Pinpoint the cell where the given text exists, returning its [X, Y] midpoint coordinate. 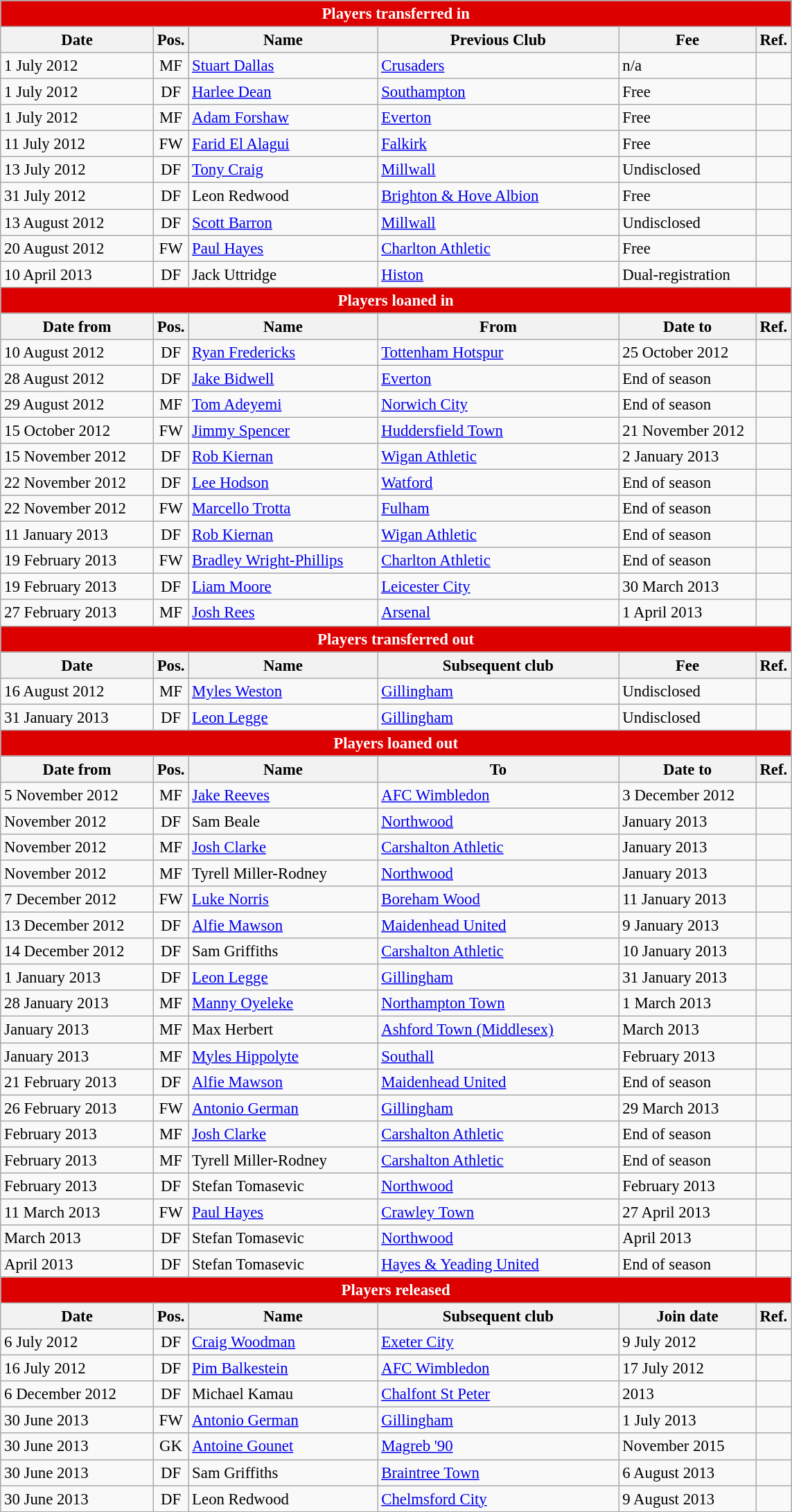
Join date [687, 1317]
Ryan Fredericks [283, 353]
27 February 2013 [78, 613]
10 August 2012 [78, 353]
Northampton Town [498, 1004]
11 July 2012 [78, 144]
1 January 2013 [78, 978]
Myles Weston [283, 691]
20 August 2012 [78, 248]
3 December 2012 [687, 795]
26 February 2013 [78, 1108]
Jimmy Spencer [283, 430]
Lee Hodson [283, 483]
1 March 2013 [687, 1004]
13 July 2012 [78, 170]
November 2015 [687, 1447]
21 February 2013 [78, 1082]
6 August 2013 [687, 1473]
Marcello Trotta [283, 509]
Players released [396, 1290]
Manny Oyeleke [283, 1004]
14 December 2012 [78, 951]
Luke Norris [283, 899]
28 August 2012 [78, 378]
1 April 2013 [687, 613]
2 January 2013 [687, 457]
16 July 2012 [78, 1369]
Previous Club [498, 40]
Chelmsford City [498, 1499]
6 July 2012 [78, 1342]
Southall [498, 1056]
Tom Adeyemi [283, 405]
Exeter City [498, 1342]
9 January 2013 [687, 926]
Falkirk [498, 144]
27 April 2013 [687, 1212]
Jake Reeves [283, 795]
Histon [498, 274]
Jack Uttridge [283, 274]
Southampton [498, 92]
9 July 2012 [687, 1342]
Harlee Dean [283, 92]
13 August 2012 [78, 222]
Jake Bidwell [283, 378]
Adam Forshaw [283, 118]
Ashford Town (Middlesex) [498, 1030]
GK [170, 1447]
11 March 2013 [78, 1212]
Fulham [498, 509]
15 October 2012 [78, 430]
Myles Hippolyte [283, 1056]
29 March 2013 [687, 1108]
29 August 2012 [78, 405]
Players loaned out [396, 744]
n/a [687, 66]
Watford [498, 483]
Stuart Dallas [283, 66]
5 November 2012 [78, 795]
From [498, 326]
10 April 2013 [78, 274]
Michael Kamau [283, 1394]
Crawley Town [498, 1212]
9 August 2013 [687, 1499]
Pim Balkestein [283, 1369]
1 July 2013 [687, 1421]
7 December 2012 [78, 899]
Liam Moore [283, 587]
30 March 2013 [687, 587]
10 January 2013 [687, 951]
28 January 2013 [78, 1004]
6 December 2012 [78, 1394]
Huddersfield Town [498, 430]
21 November 2012 [687, 430]
To [498, 769]
17 July 2012 [687, 1369]
Sam Beale [283, 821]
Craig Woodman [283, 1342]
Players transferred in [396, 14]
Chalfont St Peter [498, 1394]
25 October 2012 [687, 353]
Bradley Wright-Phillips [283, 561]
16 August 2012 [78, 691]
Braintree Town [498, 1473]
Antoine Gounet [283, 1447]
Tottenham Hotspur [498, 353]
Leicester City [498, 587]
Players transferred out [396, 639]
Arsenal [498, 613]
Josh Rees [283, 613]
Players loaned in [396, 300]
Tony Craig [283, 170]
Scott Barron [283, 222]
15 November 2012 [78, 457]
2013 [687, 1394]
Norwich City [498, 405]
Crusaders [498, 66]
Boreham Wood [498, 899]
Dual-registration [687, 274]
Hayes & Yeading United [498, 1264]
Farid El Alagui [283, 144]
Magreb '90 [498, 1447]
Max Herbert [283, 1030]
31 July 2012 [78, 196]
Brighton & Hove Albion [498, 196]
13 December 2012 [78, 926]
